Pinpoint the cell where the given text exists, returning its (X, Y) midpoint coordinate. 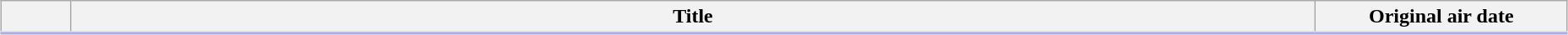
Original air date (1441, 17)
Title (693, 17)
